For the text-containing cell, return its midpoint in [x, y] coordinate format. 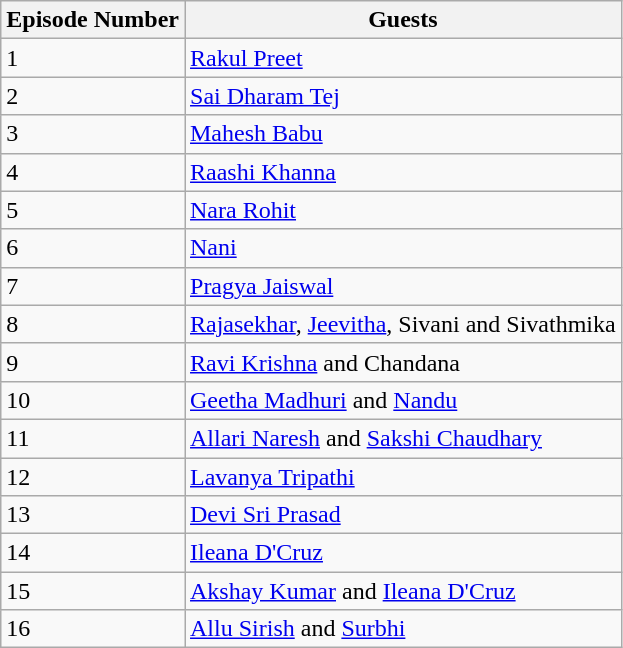
15 [93, 591]
Ileana D'Cruz [402, 553]
9 [93, 362]
Nani [402, 248]
Guests [402, 20]
8 [93, 324]
Devi Sri Prasad [402, 515]
Mahesh Babu [402, 134]
Lavanya Tripathi [402, 477]
Raashi Khanna [402, 172]
Geetha Madhuri and Nandu [402, 400]
2 [93, 96]
10 [93, 400]
Rajasekhar, Jeevitha, Sivani and Sivathmika [402, 324]
6 [93, 248]
7 [93, 286]
Akshay Kumar and Ileana D'Cruz [402, 591]
12 [93, 477]
16 [93, 629]
3 [93, 134]
Allu Sirish and Surbhi [402, 629]
Ravi Krishna and Chandana [402, 362]
Rakul Preet [402, 58]
13 [93, 515]
11 [93, 438]
Pragya Jaiswal [402, 286]
Nara Rohit [402, 210]
Sai Dharam Tej [402, 96]
4 [93, 172]
14 [93, 553]
5 [93, 210]
Allari Naresh and Sakshi Chaudhary [402, 438]
1 [93, 58]
Episode Number [93, 20]
